Locate the cell with the specified text and output its [X, Y] center coordinate. 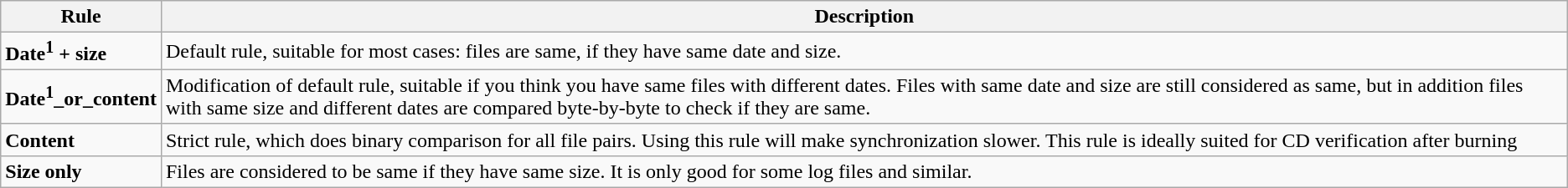
Size only [81, 171]
Content [81, 140]
Date1 + size [81, 52]
Date1_or_content [81, 97]
Default rule, suitable for most cases: files are same, if they have same date and size. [864, 52]
Files are considered to be same if they have same size. It is only good for some log files and similar. [864, 171]
Rule [81, 17]
Description [864, 17]
